Pinpoint the cell where the given text exists, returning its [x, y] midpoint coordinate. 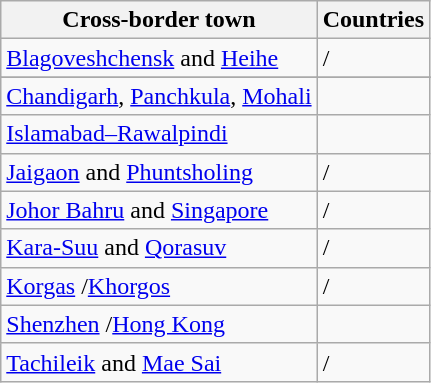
Johor Bahru and Singapore [159, 210]
Islamabad–Rawalpindi [159, 134]
Chandigarh, Panchkula, Mohali [159, 96]
Jaigaon and Phuntsholing [159, 172]
Kara-Suu and Qorasuv [159, 248]
Blagoveshchensk and Heihe [159, 58]
Cross-border town [159, 20]
Korgas /Khorgos [159, 286]
Shenzhen /Hong Kong [159, 324]
Countries [373, 20]
Tachileik and Mae Sai [159, 362]
